Return the (x, y) coordinate for the center point of the cell that contains the specified text.  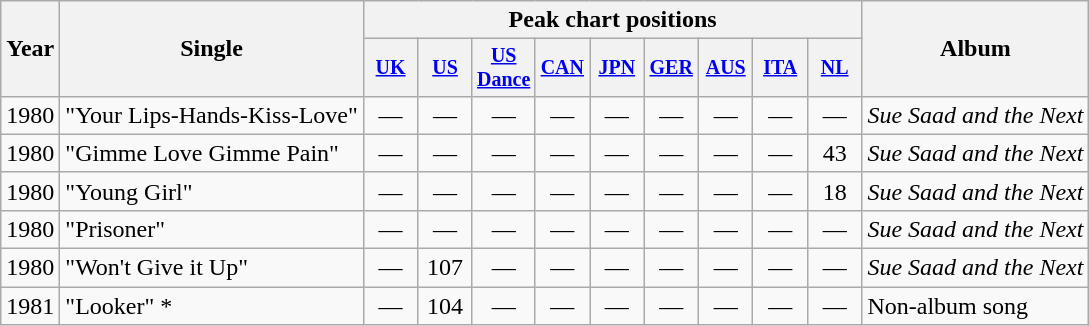
104 (445, 306)
43 (834, 153)
"Won't Give it Up" (212, 268)
UK (390, 68)
18 (834, 191)
"Looker" * (212, 306)
JPN (617, 68)
Single (212, 49)
107 (445, 268)
Peak chart positions (612, 20)
AUS (725, 68)
Album (976, 49)
1981 (30, 306)
CAN (562, 68)
"Young Girl" (212, 191)
"Your Lips-Hands-Kiss-Love" (212, 115)
US (445, 68)
US Dance (504, 68)
"Prisoner" (212, 229)
NL (834, 68)
ITA (780, 68)
Non-album song (976, 306)
"Gimme Love Gimme Pain" (212, 153)
GER (671, 68)
Year (30, 49)
